Determine the [X, Y] coordinate at the center of the cell enclosing the given text.  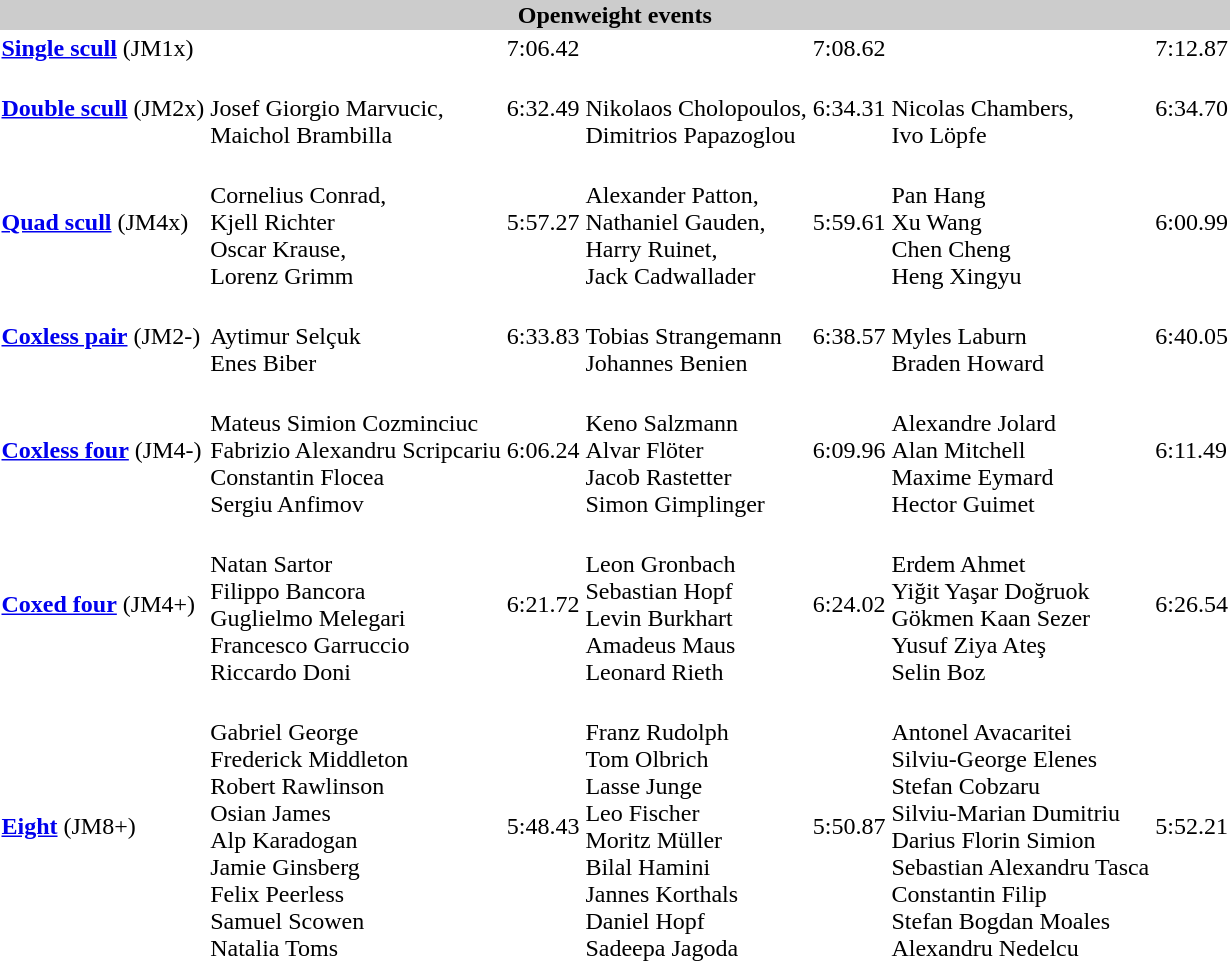
Nicolas Chambers,Ivo Löpfe [1020, 108]
5:59.61 [849, 222]
7:12.87 [1192, 48]
6:06.24 [543, 450]
Leon GronbachSebastian Hopf Levin Burkhart Amadeus Maus Leonard Rieth [696, 604]
6:38.57 [849, 336]
Alexandre Jolard Alan MitchellMaxime Eymard Hector Guimet [1020, 450]
Coxless four (JM4-) [103, 450]
6:09.96 [849, 450]
6:34.31 [849, 108]
Keno Salzmann Alvar FlöterJacob Rastetter Simon Gimplinger [696, 450]
6:24.02 [849, 604]
6:00.99 [1192, 222]
Alexander Patton,Nathaniel Gauden,Harry Ruinet,Jack Cadwallader [696, 222]
5:57.27 [543, 222]
7:06.42 [543, 48]
Cornelius Conrad,Kjell RichterOscar Krause,Lorenz Grimm [356, 222]
Myles Laburn Braden Howard [1020, 336]
6:34.70 [1192, 108]
Pan Hang Xu Wang Chen Cheng Heng Xingyu [1020, 222]
Quad scull (JM4x) [103, 222]
Erdem Ahmet Yiğit Yaşar Doğruok Gökmen Kaan Sezer Yusuf Ziya Ateş Selin Boz [1020, 604]
Single scull (JM1x) [103, 48]
6:32.49 [543, 108]
6:21.72 [543, 604]
6:33.83 [543, 336]
6:26.54 [1192, 604]
6:11.49 [1192, 450]
Nikolaos Cholopoulos,Dimitrios Papazoglou [696, 108]
Natan Sartor Filippo Bancora Guglielmo Melegari Francesco Garruccio Riccardo Doni [356, 604]
7:08.62 [849, 48]
Aytimur Selçuk Enes Biber [356, 336]
Coxed four (JM4+) [103, 604]
Mateus Simion Cozminciuc Fabrizio Alexandru Scripcariu Constantin FloceaSergiu Anfimov [356, 450]
Coxless pair (JM2-) [103, 336]
Josef Giorgio Marvucic,Maichol Brambilla [356, 108]
Tobias Strangemann Johannes Benien [696, 336]
6:40.05 [1192, 336]
Double scull (JM2x) [103, 108]
Openweight events [614, 15]
